Output the (x, y) coordinate of the center of the cell containing the given text.  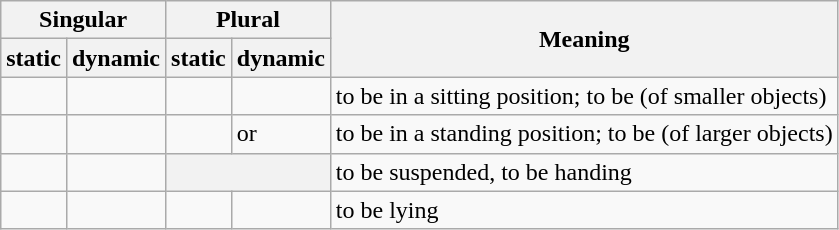
to be in a standing position; to be (of larger objects) (584, 134)
Plural (248, 20)
to be in a sitting position; to be (of smaller objects) (584, 96)
to be lying (584, 210)
to be suspended, to be handing (584, 172)
or (280, 134)
Singular (84, 20)
Meaning (584, 39)
